Extract the (x, y) coordinate from the center of the cell holding the provided text.  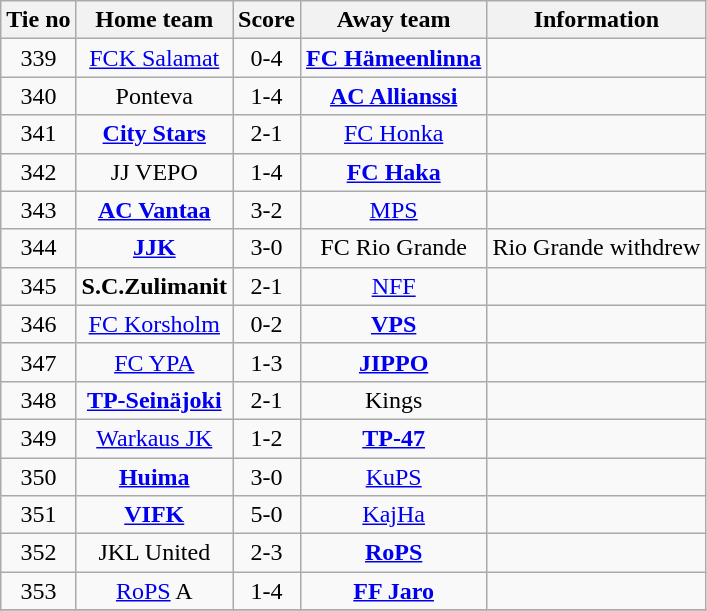
JJ VEPO (154, 172)
343 (38, 210)
342 (38, 172)
2-3 (266, 553)
TP-47 (393, 438)
NFF (393, 286)
Kings (393, 400)
KuPS (393, 477)
VIFK (154, 515)
RoPS A (154, 591)
FCK Salamat (154, 58)
1-2 (266, 438)
TP-Seinäjoki (154, 400)
JJK (154, 248)
0-4 (266, 58)
345 (38, 286)
FC Hämeenlinna (393, 58)
AC Allianssi (393, 96)
Information (596, 20)
City Stars (154, 134)
352 (38, 553)
FF Jaro (393, 591)
Rio Grande withdrew (596, 248)
347 (38, 362)
S.C.Zulimanit (154, 286)
KajHa (393, 515)
Ponteva (154, 96)
341 (38, 134)
FC Haka (393, 172)
344 (38, 248)
FC Honka (393, 134)
340 (38, 96)
350 (38, 477)
3-2 (266, 210)
351 (38, 515)
Warkaus JK (154, 438)
RoPS (393, 553)
AC Vantaa (154, 210)
349 (38, 438)
JKL United (154, 553)
346 (38, 324)
FC Korsholm (154, 324)
348 (38, 400)
353 (38, 591)
VPS (393, 324)
Huima (154, 477)
FC Rio Grande (393, 248)
MPS (393, 210)
1-3 (266, 362)
Score (266, 20)
Home team (154, 20)
Tie no (38, 20)
JIPPO (393, 362)
5-0 (266, 515)
0-2 (266, 324)
FC YPA (154, 362)
339 (38, 58)
Away team (393, 20)
